Output the [X, Y] coordinate of the center of the cell containing the given text.  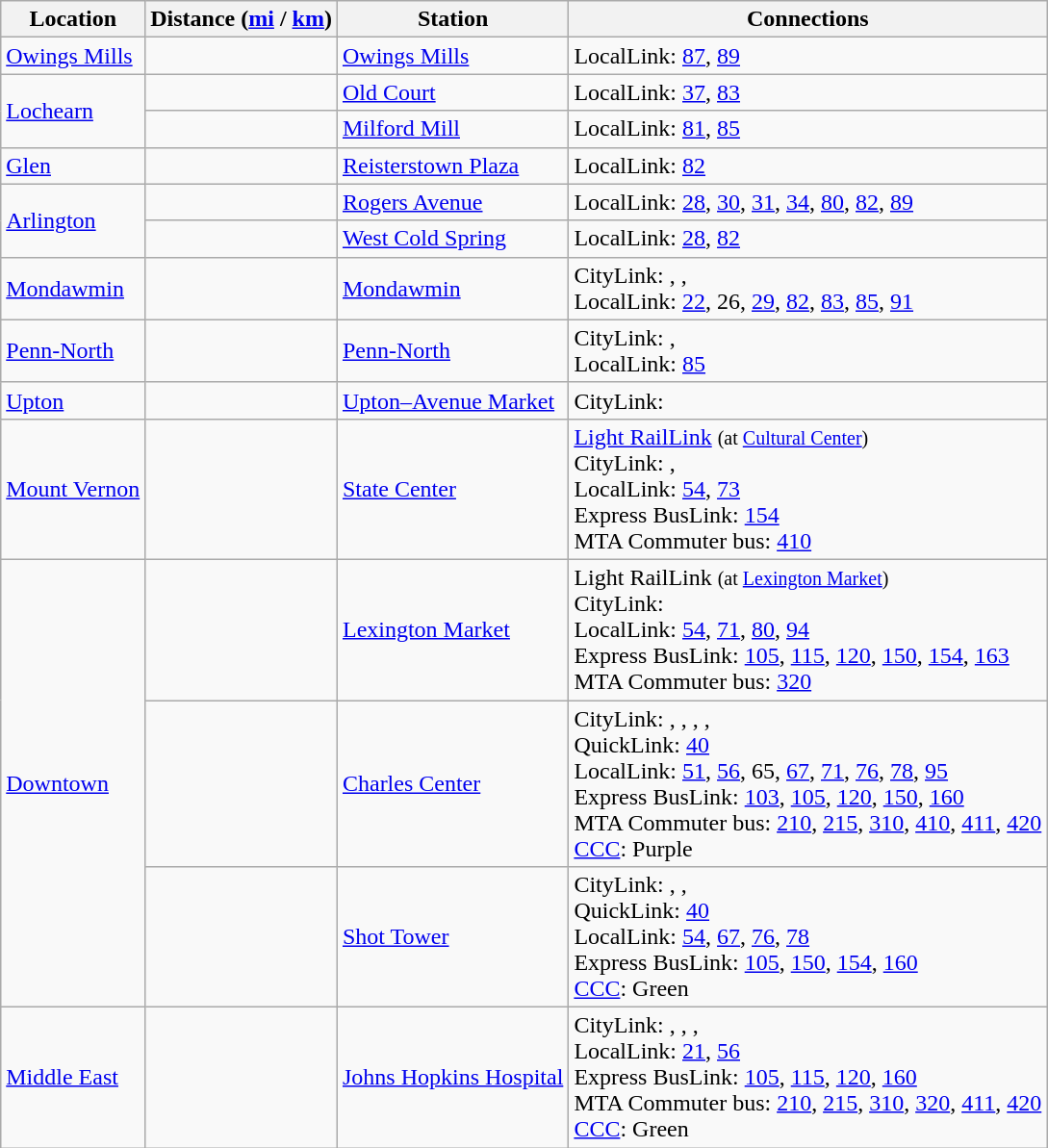
LocalLink: 37, 83 [808, 92]
Shot Tower [452, 937]
Rogers Avenue [452, 202]
LocalLink: 28, 30, 31, 34, 80, 82, 89 [808, 202]
CityLink: , , QuickLink: 40 LocalLink: 54, 67, 76, 78 Express BusLink: 105, 150, 154, 160 CCC: Green [808, 937]
State Center [452, 489]
Middle East [73, 1078]
Johns Hopkins Hospital [452, 1078]
Light RailLink (at Cultural Center) CityLink: , LocalLink: 54, 73 Express BusLink: 154 MTA Commuter bus: 410 [808, 489]
LocalLink: 82 [808, 166]
Station [452, 19]
Location [73, 19]
Mount Vernon [73, 489]
Upton–Avenue Market [452, 400]
Lochearn [73, 111]
Reisterstown Plaza [452, 166]
Old Court [452, 92]
CityLink: [808, 400]
Connections [808, 19]
CityLink: , , LocalLink: 22, 26, 29, 82, 83, 85, 91 [808, 289]
LocalLink: 81, 85 [808, 129]
Light RailLink (at Lexington Market) CityLink: LocalLink: 54, 71, 80, 94 Express BusLink: 105, 115, 120, 150, 154, 163 MTA Commuter bus: 320 [808, 629]
CityLink: , , , LocalLink: 21, 56 Express BusLink: 105, 115, 120, 160 MTA Commuter bus: 210, 215, 310, 320, 411, 420 CCC: Green [808, 1078]
Distance (mi / km) [242, 19]
Arlington [73, 220]
Glen [73, 166]
Upton [73, 400]
LocalLink: 28, 82 [808, 239]
Downtown [73, 783]
LocalLink: 87, 89 [808, 56]
Charles Center [452, 783]
Lexington Market [452, 629]
Milford Mill [452, 129]
West Cold Spring [452, 239]
CityLink: , LocalLink: 85 [808, 350]
